Identify which cell holds the provided text, then report its (X, Y) central coordinate. 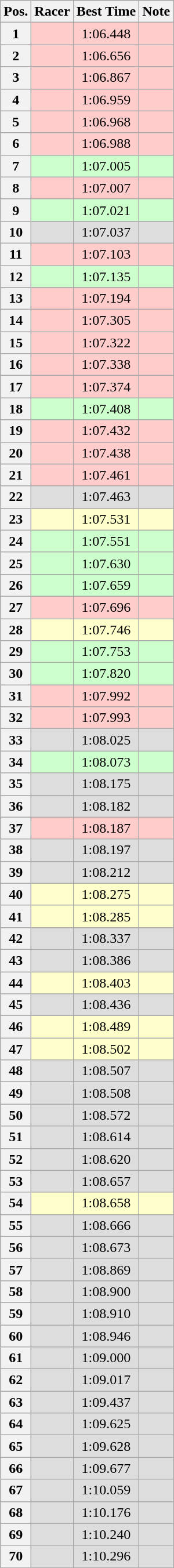
28 (16, 629)
Pos. (16, 12)
1:08.572 (106, 1115)
1:08.403 (106, 983)
58 (16, 1291)
39 (16, 872)
52 (16, 1159)
59 (16, 1313)
7 (16, 166)
1:09.625 (106, 1424)
69 (16, 1534)
30 (16, 674)
56 (16, 1247)
16 (16, 365)
1:08.658 (106, 1203)
1:09.000 (106, 1358)
Racer (52, 12)
1:08.187 (106, 828)
1:09.437 (106, 1402)
15 (16, 343)
40 (16, 894)
1:07.103 (106, 254)
55 (16, 1225)
1:08.614 (106, 1137)
64 (16, 1424)
1:09.677 (106, 1468)
1 (16, 34)
1:08.337 (106, 938)
4 (16, 100)
1:08.657 (106, 1181)
1:07.037 (106, 232)
1:07.746 (106, 629)
1:08.436 (106, 1005)
24 (16, 541)
17 (16, 387)
1:08.275 (106, 894)
Note (157, 12)
1:08.386 (106, 960)
10 (16, 232)
38 (16, 850)
1:08.212 (106, 872)
9 (16, 210)
1:08.910 (106, 1313)
19 (16, 431)
1:07.438 (106, 453)
53 (16, 1181)
11 (16, 254)
44 (16, 983)
1:07.374 (106, 387)
1:07.659 (106, 585)
1:07.021 (106, 210)
43 (16, 960)
25 (16, 563)
1:07.753 (106, 652)
1:07.993 (106, 718)
47 (16, 1049)
1:06.988 (106, 144)
66 (16, 1468)
1:06.968 (106, 122)
63 (16, 1402)
1:08.197 (106, 850)
67 (16, 1490)
1:06.867 (106, 78)
36 (16, 806)
13 (16, 299)
70 (16, 1556)
22 (16, 497)
1:06.448 (106, 34)
1:09.017 (106, 1380)
1:07.338 (106, 365)
48 (16, 1071)
14 (16, 321)
26 (16, 585)
1:07.630 (106, 563)
1:08.900 (106, 1291)
5 (16, 122)
1:07.432 (106, 431)
1:08.502 (106, 1049)
1:07.461 (106, 475)
61 (16, 1358)
62 (16, 1380)
12 (16, 277)
54 (16, 1203)
50 (16, 1115)
1:08.025 (106, 740)
1:08.869 (106, 1269)
41 (16, 916)
51 (16, 1137)
18 (16, 409)
1:08.666 (106, 1225)
1:06.959 (106, 100)
1:07.005 (106, 166)
2 (16, 56)
1:07.696 (106, 607)
1:06.656 (106, 56)
60 (16, 1335)
1:07.322 (106, 343)
1:08.175 (106, 784)
1:10.240 (106, 1534)
1:10.059 (106, 1490)
1:07.194 (106, 299)
49 (16, 1093)
1:07.007 (106, 188)
45 (16, 1005)
1:07.992 (106, 696)
1:07.531 (106, 519)
1:08.946 (106, 1335)
1:10.176 (106, 1512)
20 (16, 453)
42 (16, 938)
68 (16, 1512)
27 (16, 607)
1:08.489 (106, 1027)
31 (16, 696)
1:08.182 (106, 806)
1:07.408 (106, 409)
57 (16, 1269)
35 (16, 784)
8 (16, 188)
1:07.463 (106, 497)
65 (16, 1446)
1:08.673 (106, 1247)
1:08.507 (106, 1071)
21 (16, 475)
46 (16, 1027)
1:08.285 (106, 916)
1:07.305 (106, 321)
1:07.820 (106, 674)
34 (16, 762)
1:07.551 (106, 541)
1:08.508 (106, 1093)
32 (16, 718)
1:08.620 (106, 1159)
33 (16, 740)
6 (16, 144)
1:07.135 (106, 277)
29 (16, 652)
37 (16, 828)
1:08.073 (106, 762)
Best Time (106, 12)
23 (16, 519)
3 (16, 78)
1:09.628 (106, 1446)
1:10.296 (106, 1556)
